Determine the (X, Y) coordinate at the center of the cell enclosing the given text.  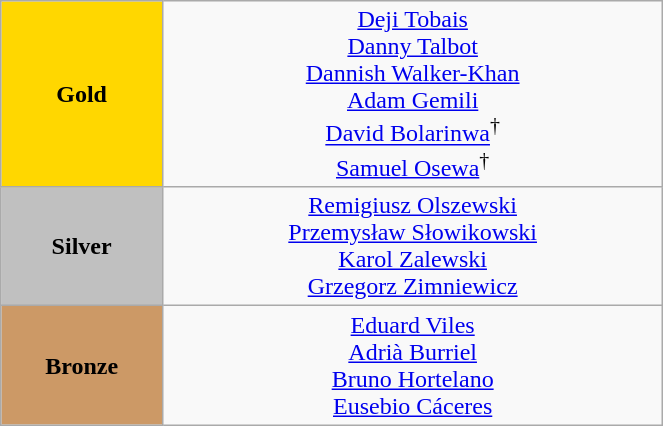
Deji TobaisDanny TalbotDannish Walker-KhanAdam GemiliDavid Bolarinwa†Samuel Osewa† (412, 94)
Remigiusz OlszewskiPrzemysław SłowikowskiKarol ZalewskiGrzegorz Zimniewicz (412, 246)
Gold (82, 94)
Bronze (82, 366)
Eduard VilesAdrià BurrielBruno HortelanoEusebio Cáceres (412, 366)
Silver (82, 246)
